Extract the (X, Y) coordinate from the center of the cell holding the provided text.  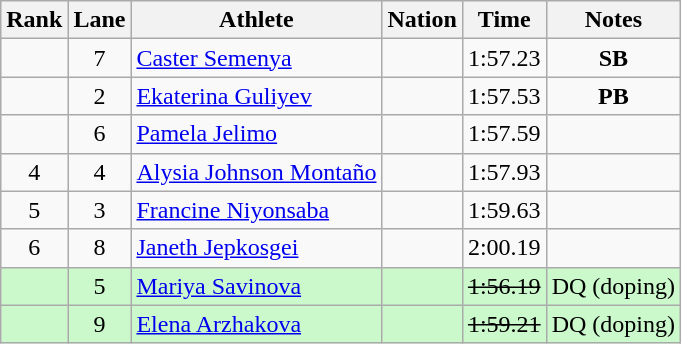
Notes (613, 20)
Time (504, 20)
2:00.19 (504, 248)
8 (100, 248)
Mariya Savinova (256, 286)
7 (100, 58)
1:59.21 (504, 324)
PB (613, 96)
2 (100, 96)
Caster Semenya (256, 58)
Pamela Jelimo (256, 134)
Francine Niyonsaba (256, 210)
1:59.63 (504, 210)
Ekaterina Guliyev (256, 96)
Athlete (256, 20)
1:57.53 (504, 96)
1:57.23 (504, 58)
Rank (34, 20)
Elena Arzhakova (256, 324)
Nation (422, 20)
1:57.93 (504, 172)
Lane (100, 20)
1:57.59 (504, 134)
9 (100, 324)
SB (613, 58)
Alysia Johnson Montaño (256, 172)
1:56.19 (504, 286)
Janeth Jepkosgei (256, 248)
3 (100, 210)
